Find where the given text appears and provide that cell's center as [X, Y] coordinate. 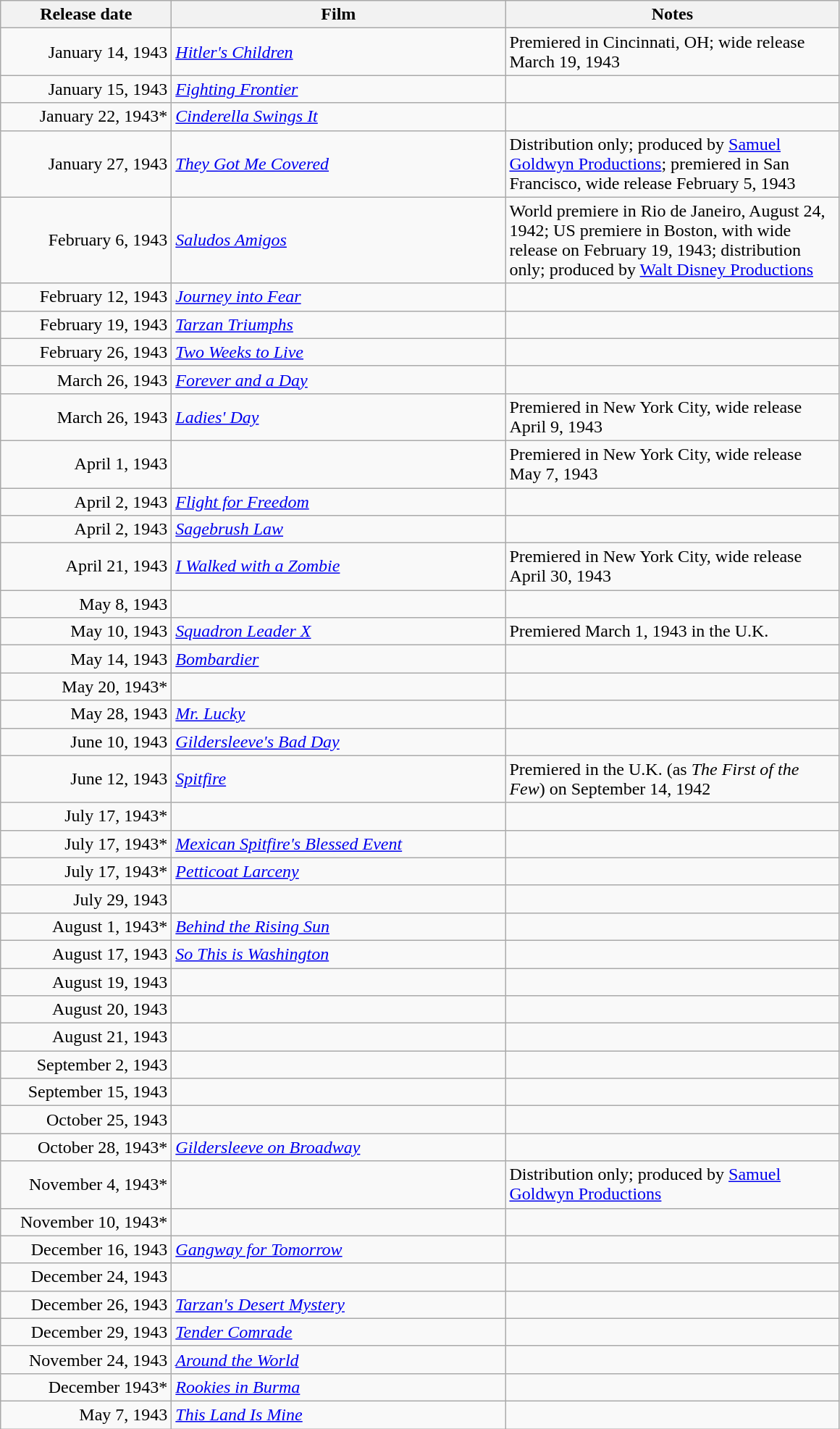
Squadron Leader X [339, 632]
They Got Me Covered [339, 164]
Spitfire [339, 779]
September 2, 1943 [86, 1065]
August 21, 1943 [86, 1037]
Around the World [339, 1359]
December 26, 1943 [86, 1304]
February 12, 1943 [86, 297]
Journey into Fear [339, 297]
This Land Is Mine [339, 1415]
Mexican Spitfire's Blessed Event [339, 844]
September 15, 1943 [86, 1092]
Cinderella Swings It [339, 117]
January 22, 1943* [86, 117]
December 29, 1943 [86, 1332]
August 20, 1943 [86, 1010]
Gangway for Tomorrow [339, 1249]
Premiered in Cincinnati, OH; wide release March 19, 1943 [672, 52]
June 12, 1943 [86, 779]
October 28, 1943* [86, 1147]
May 14, 1943 [86, 659]
November 4, 1943* [86, 1185]
October 25, 1943 [86, 1120]
Petticoat Larceny [339, 871]
Tarzan Triumphs [339, 324]
January 15, 1943 [86, 89]
April 21, 1943 [86, 566]
Forever and a Day [339, 380]
Premiered in New York City, wide release May 7, 1943 [672, 464]
Release date [86, 14]
Premiered in New York City, wide release April 30, 1943 [672, 566]
August 17, 1943 [86, 954]
Behind the Rising Sun [339, 926]
Distribution only; produced by Samuel Goldwyn Productions [672, 1185]
Hitler's Children [339, 52]
Rookies in Burma [339, 1387]
January 27, 1943 [86, 164]
Mr. Lucky [339, 714]
Film [339, 14]
February 6, 1943 [86, 240]
I Walked with a Zombie [339, 566]
Premiered in New York City, wide release April 9, 1943 [672, 417]
Flight for Freedom [339, 502]
August 1, 1943* [86, 926]
July 29, 1943 [86, 899]
February 19, 1943 [86, 324]
December 24, 1943 [86, 1277]
December 16, 1943 [86, 1249]
Distribution only; produced by Samuel Goldwyn Productions; premiered in San Francisco, wide release February 5, 1943 [672, 164]
Gildersleeve's Bad Day [339, 742]
Ladies' Day [339, 417]
May 10, 1943 [86, 632]
December 1943* [86, 1387]
November 24, 1943 [86, 1359]
May 20, 1943* [86, 687]
February 26, 1943 [86, 352]
Premiered in the U.K. (as The First of the Few) on September 14, 1942 [672, 779]
Two Weeks to Live [339, 352]
May 7, 1943 [86, 1415]
May 28, 1943 [86, 714]
November 10, 1943* [86, 1222]
So This is Washington [339, 954]
Tender Comrade [339, 1332]
Notes [672, 14]
Premiered March 1, 1943 in the U.K. [672, 632]
Gildersleeve on Broadway [339, 1147]
January 14, 1943 [86, 52]
April 1, 1943 [86, 464]
Fighting Frontier [339, 89]
August 19, 1943 [86, 981]
Tarzan's Desert Mystery [339, 1304]
Saludos Amigos [339, 240]
Sagebrush Law [339, 529]
Bombardier [339, 659]
June 10, 1943 [86, 742]
May 8, 1943 [86, 604]
